Pinpoint the cell where the given text exists, returning its (X, Y) midpoint coordinate. 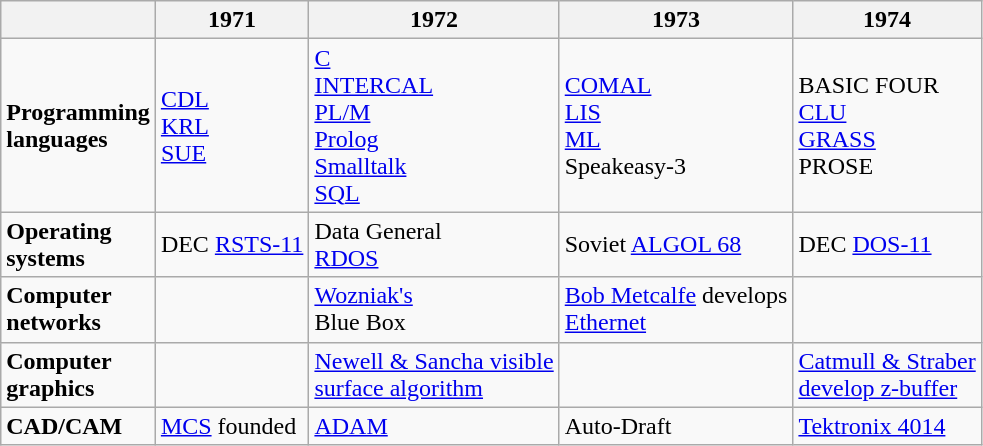
CAD/CAM (78, 426)
Wozniak'sBlue Box (434, 310)
Soviet ALGOL 68 (676, 244)
CDLKRLSUE (232, 126)
Newell & Sancha visiblesurface algorithm (434, 374)
1971 (232, 20)
1972 (434, 20)
Computernetworks (78, 310)
ADAM (434, 426)
DEC RSTS-11 (232, 244)
Catmull & Straberdevelop z-buffer (887, 374)
Tektronix 4014 (887, 426)
DEC DOS-11 (887, 244)
1974 (887, 20)
Computergraphics (78, 374)
MCS founded (232, 426)
COMALLISMLSpeakeasy-3 (676, 126)
CINTERCALPL/MPrologSmalltalkSQL (434, 126)
1973 (676, 20)
Bob Metcalfe developsEthernet (676, 310)
Data GeneralRDOS (434, 244)
Programminglanguages (78, 126)
BASIC FOURCLUGRASSPROSE (887, 126)
Auto-Draft (676, 426)
Operatingsystems (78, 244)
